Scan for the cell matching the given text and deliver its [X, Y] coordinate at center. 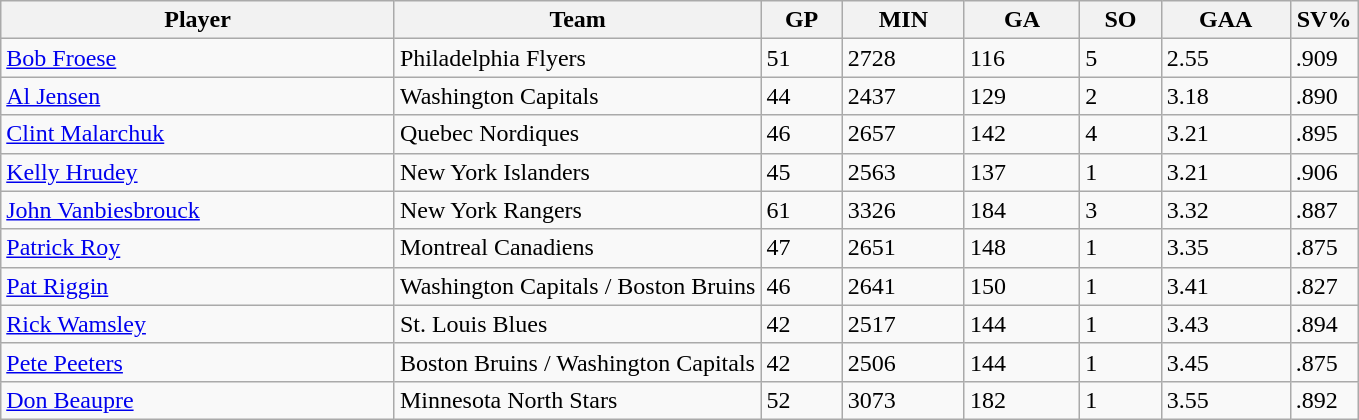
Clint Malarchuk [198, 134]
5 [1120, 58]
129 [1022, 96]
116 [1022, 58]
.890 [1324, 96]
52 [802, 400]
Washington Capitals [577, 96]
.906 [1324, 172]
Patrick Roy [198, 248]
3.18 [1226, 96]
3326 [903, 210]
.895 [1324, 134]
Bob Froese [198, 58]
182 [1022, 400]
3.55 [1226, 400]
.894 [1324, 324]
150 [1022, 286]
142 [1022, 134]
Team [577, 20]
3.43 [1226, 324]
GA [1022, 20]
SO [1120, 20]
2517 [903, 324]
4 [1120, 134]
Washington Capitals / Boston Bruins [577, 286]
Rick Wamsley [198, 324]
2641 [903, 286]
Kelly Hrudey [198, 172]
3073 [903, 400]
.909 [1324, 58]
Don Beaupre [198, 400]
44 [802, 96]
Montreal Canadiens [577, 248]
.827 [1324, 286]
2651 [903, 248]
148 [1022, 248]
Boston Bruins / Washington Capitals [577, 362]
Pete Peeters [198, 362]
GAA [1226, 20]
Pat Riggin [198, 286]
Quebec Nordiques [577, 134]
MIN [903, 20]
2506 [903, 362]
61 [802, 210]
Al Jensen [198, 96]
3.41 [1226, 286]
3 [1120, 210]
New York Islanders [577, 172]
Minnesota North Stars [577, 400]
New York Rangers [577, 210]
Player [198, 20]
3.35 [1226, 248]
.892 [1324, 400]
45 [802, 172]
2.55 [1226, 58]
137 [1022, 172]
184 [1022, 210]
Philadelphia Flyers [577, 58]
2657 [903, 134]
GP [802, 20]
3.32 [1226, 210]
2 [1120, 96]
2728 [903, 58]
.887 [1324, 210]
John Vanbiesbrouck [198, 210]
SV% [1324, 20]
3.45 [1226, 362]
51 [802, 58]
St. Louis Blues [577, 324]
2437 [903, 96]
47 [802, 248]
2563 [903, 172]
